Return (X, Y) of the center of cell containing provided text 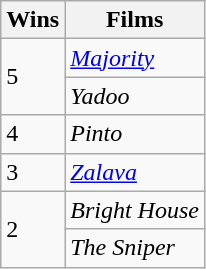
The Sniper (135, 248)
3 (33, 172)
5 (33, 77)
Majority (135, 58)
Wins (33, 20)
Yadoo (135, 96)
Films (135, 20)
4 (33, 134)
Pinto (135, 134)
2 (33, 229)
Bright House (135, 210)
Zalava (135, 172)
